Extract the (x, y) coordinate from the center of the cell holding the provided text.  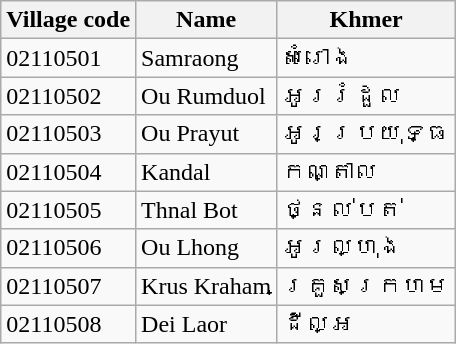
កណ្តាល (366, 172)
Kandal (206, 172)
Krus Kraham (206, 286)
02110502 (68, 96)
សំរោង (366, 58)
02110508 (68, 324)
02110504 (68, 172)
02110501 (68, 58)
Thnal Bot (206, 210)
គ្រួសក្រហម (366, 286)
អូររំដួល (366, 96)
Samraong (206, 58)
02110505 (68, 210)
Dei Laor (206, 324)
អូរល្ហុង (366, 248)
Village code (68, 20)
02110503 (68, 134)
Ou Lhong (206, 248)
អូរប្រយុទ្ធ (366, 134)
Ou Prayut (206, 134)
02110506 (68, 248)
Name (206, 20)
ថ្នល់បត់ (366, 210)
02110507 (68, 286)
Ou Rumduol (206, 96)
Khmer (366, 20)
ដីល្អ (366, 324)
